Find where the given text appears and provide that cell's center as (X, Y) coordinate. 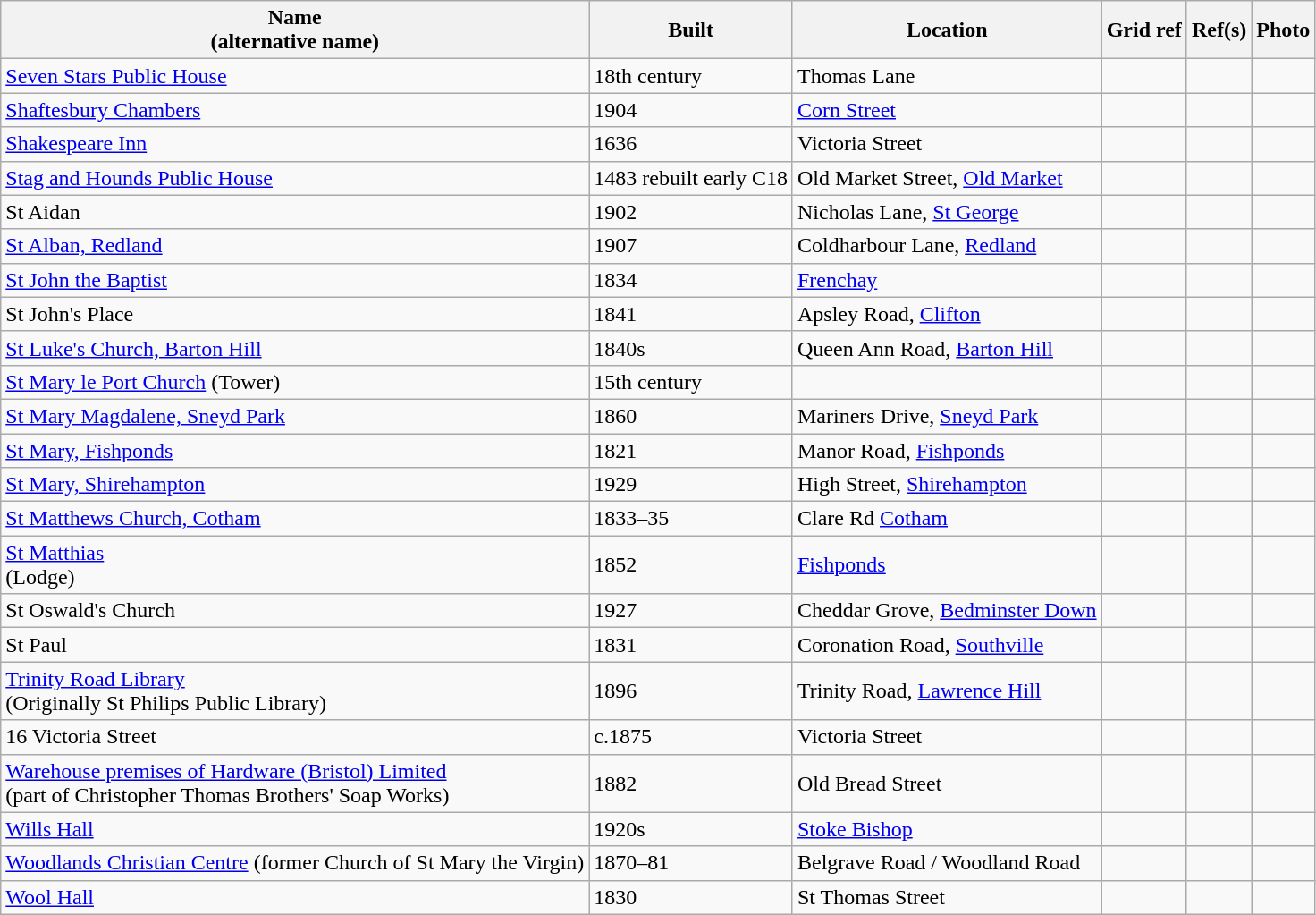
Mariners Drive, Sneyd Park (947, 416)
Trinity Road, Lawrence Hill (947, 690)
1907 (691, 246)
Fishponds (947, 565)
St John the Baptist (295, 280)
Manor Road, Fishponds (947, 450)
1929 (691, 485)
St Paul (295, 645)
1833–35 (691, 519)
1870–81 (691, 863)
St Mary Magdalene, Sneyd Park (295, 416)
Warehouse premises of Hardware (Bristol) Limited(part of Christopher Thomas Brothers' Soap Works) (295, 784)
St Alban, Redland (295, 246)
Stag and Hounds Public House (295, 178)
St John's Place (295, 314)
Nicholas Lane, St George (947, 212)
St Oswald's Church (295, 611)
Trinity Road Library(Originally St Philips Public Library) (295, 690)
Coronation Road, Southville (947, 645)
16 Victoria Street (295, 737)
Clare Rd Cotham (947, 519)
St Mary, Fishponds (295, 450)
c.1875 (691, 737)
St Matthews Church, Cotham (295, 519)
1927 (691, 611)
Name(alternative name) (295, 30)
15th century (691, 382)
Photo (1284, 30)
1852 (691, 565)
Old Market Street, Old Market (947, 178)
St Luke's Church, Barton Hill (295, 348)
1831 (691, 645)
Apsley Road, Clifton (947, 314)
St Mary le Port Church (Tower) (295, 382)
Thomas Lane (947, 76)
High Street, Shirehampton (947, 485)
1840s (691, 348)
1882 (691, 784)
1636 (691, 144)
Cheddar Grove, Bedminster Down (947, 611)
1904 (691, 110)
St Matthias(Lodge) (295, 565)
Frenchay (947, 280)
Wills Hall (295, 829)
Wool Hall (295, 897)
Ref(s) (1219, 30)
Location (947, 30)
1834 (691, 280)
1841 (691, 314)
St Thomas Street (947, 897)
1896 (691, 690)
St Mary, Shirehampton (295, 485)
Built (691, 30)
1902 (691, 212)
1860 (691, 416)
Old Bread Street (947, 784)
Queen Ann Road, Barton Hill (947, 348)
1821 (691, 450)
Woodlands Christian Centre (former Church of St Mary the Virgin) (295, 863)
Grid ref (1144, 30)
Shakespeare Inn (295, 144)
Coldharbour Lane, Redland (947, 246)
Stoke Bishop (947, 829)
18th century (691, 76)
1483 rebuilt early C18 (691, 178)
Shaftesbury Chambers (295, 110)
1830 (691, 897)
St Aidan (295, 212)
Seven Stars Public House (295, 76)
Belgrave Road / Woodland Road (947, 863)
1920s (691, 829)
Corn Street (947, 110)
